Return the (x, y) coordinate for the center point of the cell that contains the specified text.  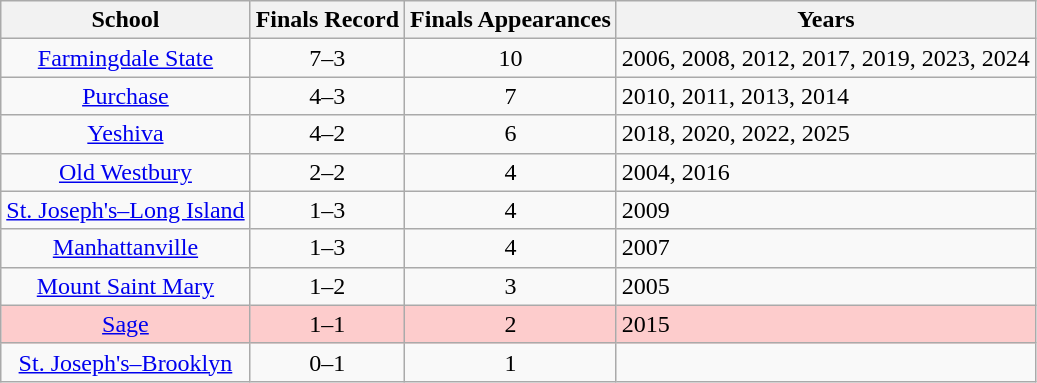
7 (511, 96)
St. Joseph's–Brooklyn (126, 362)
2006, 2008, 2012, 2017, 2019, 2023, 2024 (826, 58)
School (126, 20)
3 (511, 286)
2018, 2020, 2022, 2025 (826, 134)
2005 (826, 286)
1–2 (327, 286)
2007 (826, 248)
10 (511, 58)
Mount Saint Mary (126, 286)
Finals Record (327, 20)
Farmingdale State (126, 58)
4–3 (327, 96)
Years (826, 20)
Purchase (126, 96)
1–1 (327, 324)
7–3 (327, 58)
0–1 (327, 362)
6 (511, 134)
2004, 2016 (826, 172)
Yeshiva (126, 134)
4–2 (327, 134)
1 (511, 362)
Old Westbury (126, 172)
2 (511, 324)
St. Joseph's–Long Island (126, 210)
Finals Appearances (511, 20)
Manhattanville (126, 248)
Sage (126, 324)
2–2 (327, 172)
2015 (826, 324)
2009 (826, 210)
2010, 2011, 2013, 2014 (826, 96)
